Return the (x, y) coordinate for the center point of the cell that contains the specified text.  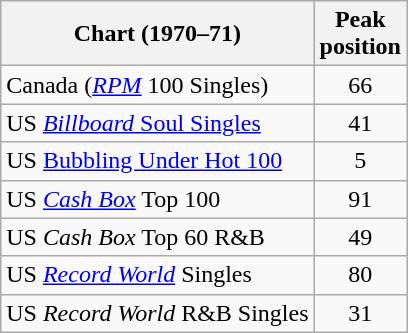
49 (360, 237)
41 (360, 123)
US Billboard Soul Singles (158, 123)
Canada (RPM 100 Singles) (158, 85)
Peakposition (360, 34)
US Record World R&B Singles (158, 313)
91 (360, 199)
Chart (1970–71) (158, 34)
US Cash Box Top 60 R&B (158, 237)
80 (360, 275)
31 (360, 313)
US Bubbling Under Hot 100 (158, 161)
US Record World Singles (158, 275)
5 (360, 161)
US Cash Box Top 100 (158, 199)
66 (360, 85)
